For the text-containing cell, return its midpoint in [X, Y] coordinate format. 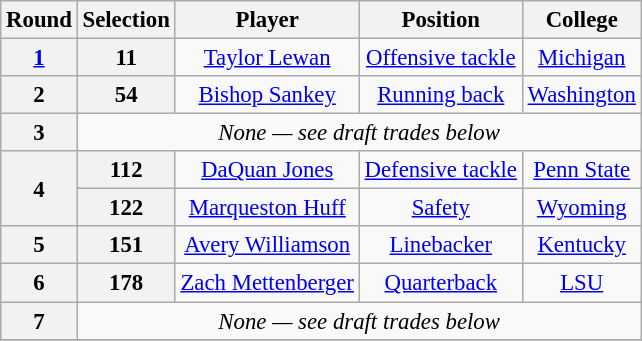
LSU [582, 283]
3 [39, 133]
Zach Mettenberger [267, 283]
Player [267, 20]
Linebacker [440, 245]
122 [126, 208]
6 [39, 283]
Taylor Lewan [267, 58]
Safety [440, 208]
DaQuan Jones [267, 170]
Quarterback [440, 283]
Wyoming [582, 208]
Kentucky [582, 245]
Penn State [582, 170]
151 [126, 245]
11 [126, 58]
5 [39, 245]
7 [39, 321]
Offensive tackle [440, 58]
Selection [126, 20]
2 [39, 95]
Bishop Sankey [267, 95]
Defensive tackle [440, 170]
College [582, 20]
Washington [582, 95]
112 [126, 170]
54 [126, 95]
1 [39, 58]
Running back [440, 95]
Michigan [582, 58]
178 [126, 283]
Avery Williamson [267, 245]
Marqueston Huff [267, 208]
4 [39, 188]
Round [39, 20]
Position [440, 20]
